Find where the given text appears and provide that cell's center as (X, Y) coordinate. 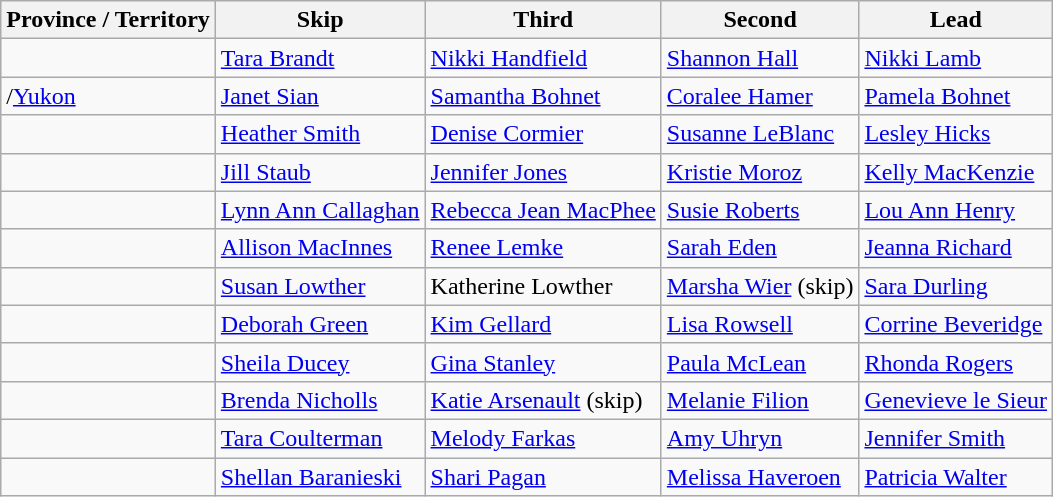
Rebecca Jean MacPhee (543, 210)
Shannon Hall (760, 58)
Nikki Lamb (956, 58)
Third (543, 20)
Shari Pagan (543, 477)
Lesley Hicks (956, 134)
Brenda Nicholls (320, 400)
Lead (956, 20)
Lynn Ann Callaghan (320, 210)
Sara Durling (956, 286)
Coralee Hamer (760, 96)
Heather Smith (320, 134)
Tara Brandt (320, 58)
Lisa Rowsell (760, 324)
Lou Ann Henry (956, 210)
Susan Lowther (320, 286)
Sarah Eden (760, 248)
Melody Farkas (543, 438)
Jeanna Richard (956, 248)
Jennifer Jones (543, 172)
Kelly MacKenzie (956, 172)
Jill Staub (320, 172)
Janet Sian (320, 96)
Second (760, 20)
Amy Uhryn (760, 438)
Katherine Lowther (543, 286)
Pamela Bohnet (956, 96)
Province / Territory (108, 20)
Jennifer Smith (956, 438)
Allison MacInnes (320, 248)
Susanne LeBlanc (760, 134)
Nikki Handfield (543, 58)
Sheila Ducey (320, 362)
Patricia Walter (956, 477)
Skip (320, 20)
Paula McLean (760, 362)
Kim Gellard (543, 324)
Deborah Green (320, 324)
Shellan Baranieski (320, 477)
Denise Cormier (543, 134)
Gina Stanley (543, 362)
Genevieve le Sieur (956, 400)
Kristie Moroz (760, 172)
Susie Roberts (760, 210)
/Yukon (108, 96)
Samantha Bohnet (543, 96)
Renee Lemke (543, 248)
Melanie Filion (760, 400)
Katie Arsenault (skip) (543, 400)
Melissa Haveroen (760, 477)
Marsha Wier (skip) (760, 286)
Rhonda Rogers (956, 362)
Tara Coulterman (320, 438)
Corrine Beveridge (956, 324)
